Extract the (X, Y) coordinate from the center of the cell holding the provided text.  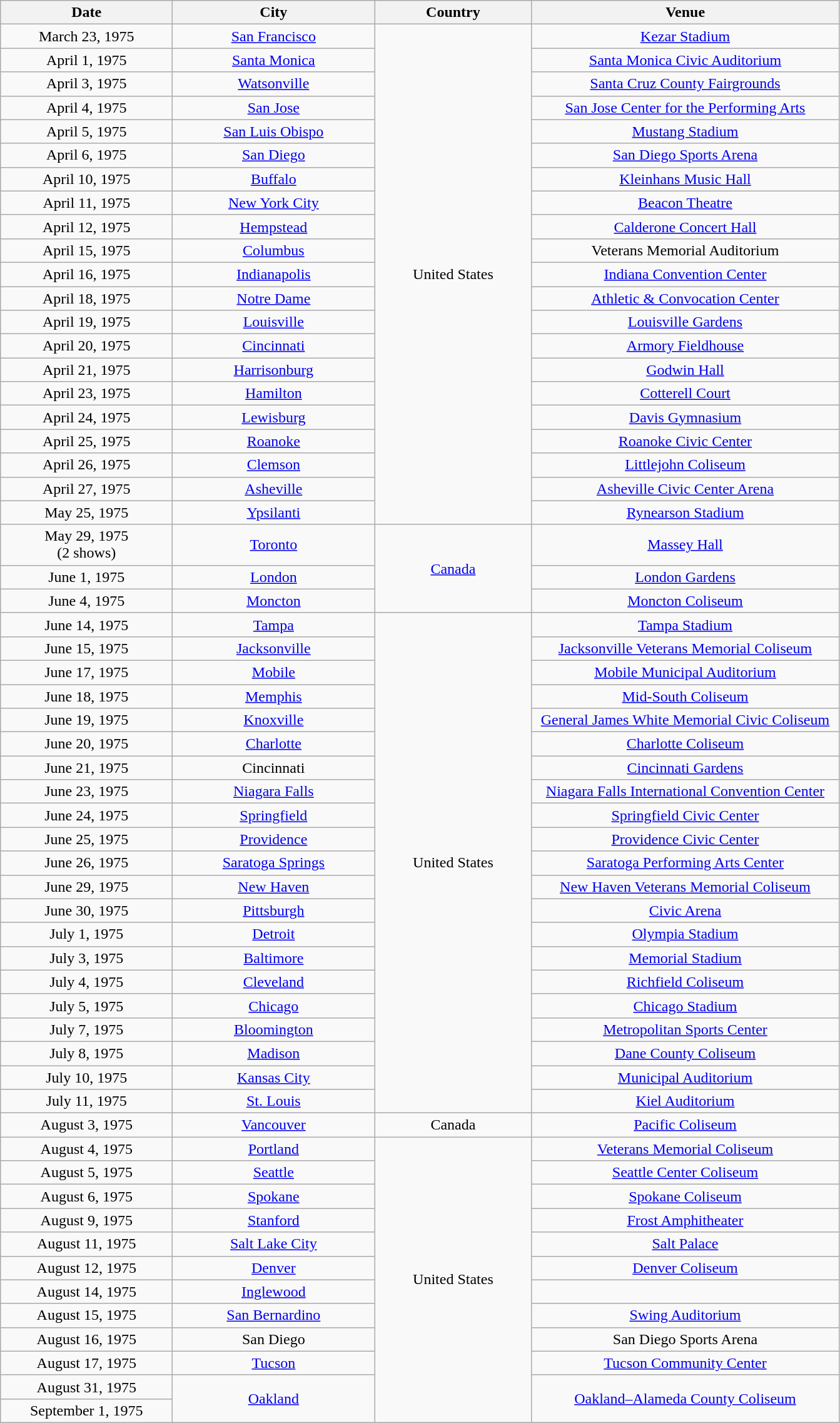
San Jose (274, 108)
Kansas City (274, 1077)
Louisville Gardens (686, 322)
Beacon Theatre (686, 203)
Detroit (274, 934)
August 4, 1975 (86, 1149)
Notre Dame (274, 298)
April 26, 1975 (86, 465)
Tampa (274, 625)
Mobile (274, 672)
Moncton Coliseum (686, 601)
New Haven Veterans Memorial Coliseum (686, 887)
April 20, 1975 (86, 346)
Roanoke (274, 441)
Salt Lake City (274, 1244)
City (274, 13)
Providence Civic Center (686, 839)
Calderone Concert Hall (686, 227)
Massey Hall (686, 544)
Vancouver (274, 1125)
August 3, 1975 (86, 1125)
Ypsilanti (274, 513)
Veterans Memorial Auditorium (686, 250)
Godwin Hall (686, 370)
Stanford (274, 1220)
May 25, 1975 (86, 513)
June 23, 1975 (86, 792)
Santa Monica Civic Auditorium (686, 60)
Memorial Stadium (686, 958)
Seattle Center Coliseum (686, 1173)
Bloomington (274, 1029)
Inglewood (274, 1292)
July 1, 1975 (86, 934)
Salt Palace (686, 1244)
San Luis Obispo (274, 131)
Kleinhans Music Hall (686, 179)
June 14, 1975 (86, 625)
Knoxville (274, 720)
Municipal Auditorium (686, 1077)
September 1, 1975 (86, 1410)
July 4, 1975 (86, 982)
Armory Fieldhouse (686, 346)
Asheville Civic Center Arena (686, 489)
New York City (274, 203)
Dane County Coliseum (686, 1053)
April 3, 1975 (86, 84)
Athletic & Convocation Center (686, 298)
Mustang Stadium (686, 131)
Spokane (274, 1196)
July 7, 1975 (86, 1029)
Littlejohn Coliseum (686, 465)
August 5, 1975 (86, 1173)
Frost Amphitheater (686, 1220)
Cleveland (274, 982)
Providence (274, 839)
August 12, 1975 (86, 1268)
Oakland (274, 1399)
April 11, 1975 (86, 203)
Richfield Coliseum (686, 982)
August 31, 1975 (86, 1387)
Olympia Stadium (686, 934)
Kiel Auditorium (686, 1101)
Niagara Falls (274, 792)
Rynearson Stadium (686, 513)
San Francisco (274, 36)
August 17, 1975 (86, 1363)
June 18, 1975 (86, 696)
Roanoke Civic Center (686, 441)
Denver Coliseum (686, 1268)
May 29, 1975(2 shows) (86, 544)
July 11, 1975 (86, 1101)
April 16, 1975 (86, 274)
Pittsburgh (274, 910)
Tucson (274, 1363)
Venue (686, 13)
Cotterell Court (686, 394)
Clemson (274, 465)
April 1, 1975 (86, 60)
Springfield Civic Center (686, 815)
Springfield (274, 815)
June 24, 1975 (86, 815)
August 6, 1975 (86, 1196)
Madison (274, 1053)
April 21, 1975 (86, 370)
July 8, 1975 (86, 1053)
June 4, 1975 (86, 601)
March 23, 1975 (86, 36)
June 20, 1975 (86, 744)
Kezar Stadium (686, 36)
June 15, 1975 (86, 648)
Watsonville (274, 84)
Baltimore (274, 958)
Cincinnati Gardens (686, 768)
Hempstead (274, 227)
Oakland–Alameda County Coliseum (686, 1399)
April 27, 1975 (86, 489)
Spokane Coliseum (686, 1196)
Buffalo (274, 179)
Asheville (274, 489)
April 24, 1975 (86, 417)
Harrisonburg (274, 370)
June 29, 1975 (86, 887)
July 10, 1975 (86, 1077)
San Jose Center for the Performing Arts (686, 108)
Saratoga Performing Arts Center (686, 863)
Columbus (274, 250)
Date (86, 13)
Louisville (274, 322)
Country (453, 13)
April 5, 1975 (86, 131)
April 18, 1975 (86, 298)
Chicago (274, 1006)
June 30, 1975 (86, 910)
August 9, 1975 (86, 1220)
Seattle (274, 1173)
Chicago Stadium (686, 1006)
Civic Arena (686, 910)
Hamilton (274, 394)
Swing Auditorium (686, 1315)
April 23, 1975 (86, 394)
Veterans Memorial Coliseum (686, 1149)
Niagara Falls International Convention Center (686, 792)
Mid-South Coliseum (686, 696)
June 1, 1975 (86, 577)
Metropolitan Sports Center (686, 1029)
Indiana Convention Center (686, 274)
General James White Memorial Civic Coliseum (686, 720)
June 19, 1975 (86, 720)
June 26, 1975 (86, 863)
April 6, 1975 (86, 155)
June 25, 1975 (86, 839)
August 15, 1975 (86, 1315)
April 25, 1975 (86, 441)
Mobile Municipal Auditorium (686, 672)
Santa Cruz County Fairgrounds (686, 84)
New Haven (274, 887)
Indianapolis (274, 274)
Charlotte Coliseum (686, 744)
San Bernardino (274, 1315)
Saratoga Springs (274, 863)
Santa Monica (274, 60)
April 4, 1975 (86, 108)
Charlotte (274, 744)
Portland (274, 1149)
April 15, 1975 (86, 250)
April 10, 1975 (86, 179)
Lewisburg (274, 417)
Tucson Community Center (686, 1363)
Davis Gymnasium (686, 417)
St. Louis (274, 1101)
Jacksonville (274, 648)
Jacksonville Veterans Memorial Coliseum (686, 648)
June 17, 1975 (86, 672)
Denver (274, 1268)
July 5, 1975 (86, 1006)
Pacific Coliseum (686, 1125)
Tampa Stadium (686, 625)
June 21, 1975 (86, 768)
August 11, 1975 (86, 1244)
London (274, 577)
Moncton (274, 601)
August 14, 1975 (86, 1292)
August 16, 1975 (86, 1339)
July 3, 1975 (86, 958)
April 12, 1975 (86, 227)
Toronto (274, 544)
London Gardens (686, 577)
Memphis (274, 696)
April 19, 1975 (86, 322)
